Output the [X, Y] coordinate of the center of the cell containing the given text.  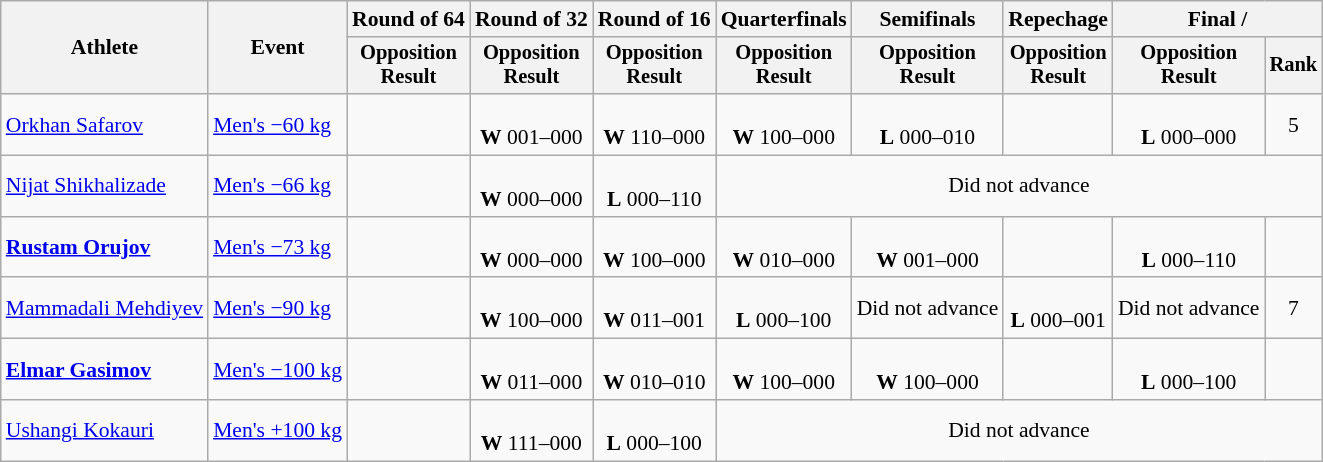
Semifinals [928, 19]
Mammadali Mehdiyev [104, 308]
Men's −100 kg [278, 370]
Athlete [104, 48]
Orkhan Safarov [104, 124]
Rustam Orujov [104, 248]
Men's −60 kg [278, 124]
Men's −73 kg [278, 248]
W 011–001 [654, 308]
5 [1294, 124]
Ushangi Kokauri [104, 430]
Men's −66 kg [278, 186]
Round of 32 [532, 19]
Repechage [1058, 19]
Elmar Gasimov [104, 370]
W 110–000 [654, 124]
Final / [1218, 19]
W 010–000 [784, 248]
Round of 16 [654, 19]
W 011–000 [532, 370]
L 000–000 [1189, 124]
7 [1294, 308]
L 000–001 [1058, 308]
Men's −90 kg [278, 308]
Event [278, 48]
W 010–010 [654, 370]
Round of 64 [408, 19]
Rank [1294, 66]
Quarterfinals [784, 19]
L 000–010 [928, 124]
W 111–000 [532, 430]
Nijat Shikhalizade [104, 186]
Men's +100 kg [278, 430]
